Output the (X, Y) coordinate of the center of the cell containing the given text.  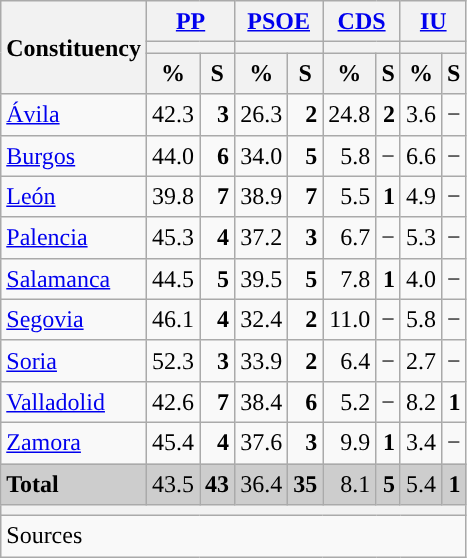
5.3 (420, 238)
39.5 (262, 278)
26.3 (262, 114)
45.4 (172, 442)
CDS (362, 22)
33.9 (262, 360)
PP (190, 22)
7.8 (350, 278)
Ávila (74, 114)
5.4 (420, 484)
Sources (234, 536)
Soria (74, 360)
36.4 (262, 484)
6.7 (350, 238)
38.9 (262, 196)
9.9 (350, 442)
Palencia (74, 238)
4.9 (420, 196)
37.2 (262, 238)
Constituency (74, 48)
León (74, 196)
8.2 (420, 402)
39.8 (172, 196)
Salamanca (74, 278)
42.6 (172, 402)
44.0 (172, 156)
Segovia (74, 320)
32.4 (262, 320)
43.5 (172, 484)
5.5 (350, 196)
43 (218, 484)
Burgos (74, 156)
11.0 (350, 320)
38.4 (262, 402)
6.6 (420, 156)
IU (433, 22)
35 (306, 484)
42.3 (172, 114)
Valladolid (74, 402)
52.3 (172, 360)
46.1 (172, 320)
34.0 (262, 156)
24.8 (350, 114)
37.6 (262, 442)
6.4 (350, 360)
5.2 (350, 402)
3.6 (420, 114)
4.0 (420, 278)
3.4 (420, 442)
2.7 (420, 360)
45.3 (172, 238)
PSOE (279, 22)
Zamora (74, 442)
44.5 (172, 278)
8.1 (350, 484)
Total (74, 484)
